Determine the [X, Y] coordinate at the center of the cell enclosing the given text.  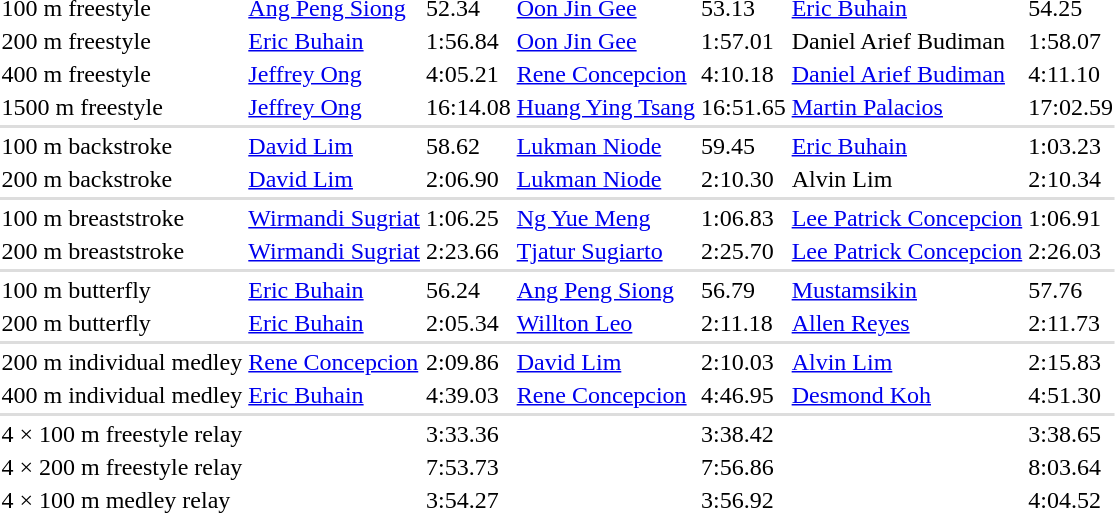
56.24 [468, 290]
2:10.34 [1071, 179]
16:51.65 [743, 107]
7:56.86 [743, 467]
3:38.65 [1071, 434]
200 m breaststroke [122, 251]
200 m butterfly [122, 323]
100 m breaststroke [122, 218]
4 × 200 m freestyle relay [122, 467]
100 m butterfly [122, 290]
400 m individual medley [122, 395]
4:11.10 [1071, 74]
Willton Leo [606, 323]
4:05.21 [468, 74]
1:06.83 [743, 218]
59.45 [743, 146]
2:11.73 [1071, 323]
17:02.59 [1071, 107]
58.62 [468, 146]
57.76 [1071, 290]
400 m freestyle [122, 74]
2:10.30 [743, 179]
2:15.83 [1071, 362]
1:57.01 [743, 41]
2:11.18 [743, 323]
1500 m freestyle [122, 107]
Ng Yue Meng [606, 218]
200 m freestyle [122, 41]
2:06.90 [468, 179]
Oon Jin Gee [606, 41]
Mustamsikin [907, 290]
2:05.34 [468, 323]
4:10.18 [743, 74]
2:09.86 [468, 362]
200 m backstroke [122, 179]
1:06.25 [468, 218]
1:58.07 [1071, 41]
2:26.03 [1071, 251]
200 m individual medley [122, 362]
1:56.84 [468, 41]
Huang Ying Tsang [606, 107]
4:39.03 [468, 395]
Desmond Koh [907, 395]
56.79 [743, 290]
3:33.36 [468, 434]
3:38.42 [743, 434]
Tjatur Sugiarto [606, 251]
8:03.64 [1071, 467]
16:14.08 [468, 107]
4 × 100 m freestyle relay [122, 434]
1:06.91 [1071, 218]
4:51.30 [1071, 395]
7:53.73 [468, 467]
100 m backstroke [122, 146]
2:10.03 [743, 362]
Martin Palacios [907, 107]
Ang Peng Siong [606, 290]
2:23.66 [468, 251]
Allen Reyes [907, 323]
2:25.70 [743, 251]
1:03.23 [1071, 146]
4:46.95 [743, 395]
